Pinpoint the cell where the given text exists, returning its [x, y] midpoint coordinate. 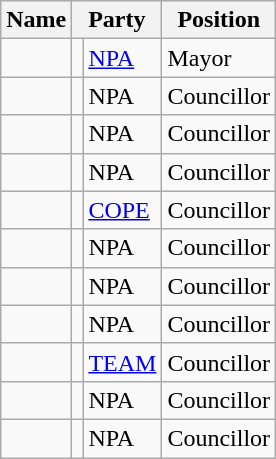
Position [219, 20]
Name [36, 20]
Mayor [219, 58]
TEAM [122, 362]
Party [117, 20]
COPE [122, 210]
